Search for the cell housing the specified text and yield its (x, y) center coordinate. 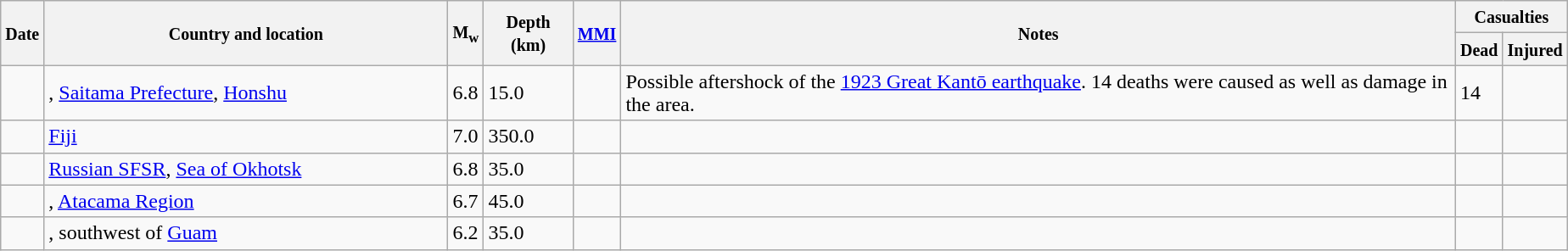
, Saitama Prefecture, Honshu (246, 93)
Fiji (246, 137)
350.0 (528, 137)
Country and location (246, 33)
Mw (466, 33)
14 (1479, 93)
7.0 (466, 137)
6.7 (466, 201)
45.0 (528, 201)
, southwest of Guam (246, 233)
15.0 (528, 93)
6.2 (466, 233)
Injured (1535, 49)
Date (22, 33)
MMI (597, 33)
Possible aftershock of the 1923 Great Kantō earthquake. 14 deaths were caused as well as damage in the area. (1039, 93)
Russian SFSR, Sea of Okhotsk (246, 169)
Casualties (1511, 17)
Depth (km) (528, 33)
Notes (1039, 33)
Dead (1479, 49)
, Atacama Region (246, 201)
